Determine the [X, Y] coordinate at the center of the cell enclosing the given text.  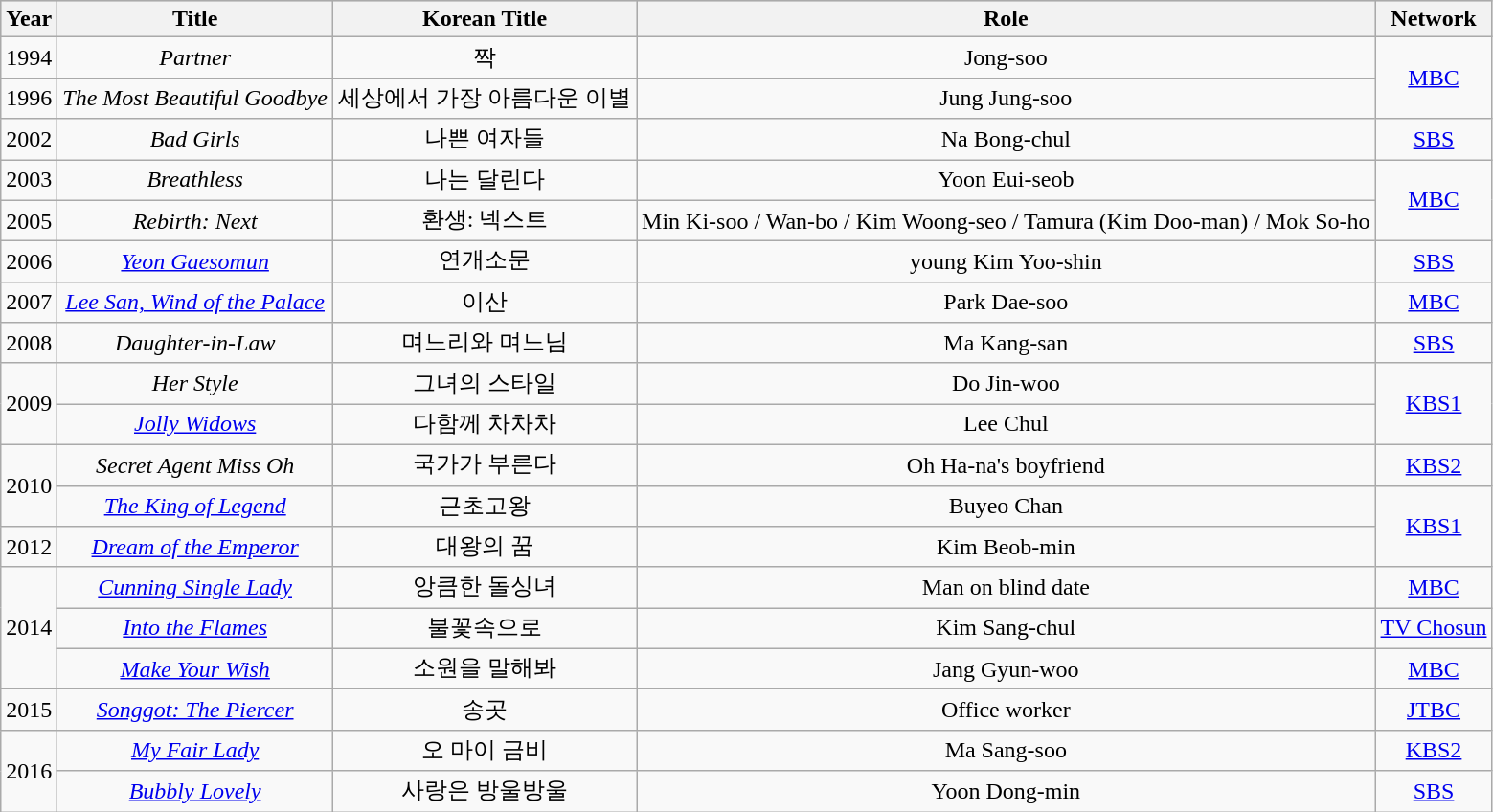
Kim Beob-min [1006, 548]
Into the Flames [195, 628]
며느리와 며느님 [485, 343]
Lee Chul [1006, 425]
2015 [29, 710]
Ma Sang-soo [1006, 751]
Min Ki-soo / Wan-bo / Kim Woong-seo / Tamura (Kim Doo-man) / Mok So-ho [1006, 220]
Lee San, Wind of the Palace [195, 303]
오 마이 금비 [485, 751]
TV Chosun [1434, 628]
나는 달린다 [485, 180]
2007 [29, 303]
Ma Kang-san [1006, 343]
Do Jin-woo [1006, 383]
Jang Gyun-woo [1006, 668]
Man on blind date [1006, 588]
Park Dae-soo [1006, 303]
Her Style [195, 383]
Rebirth: Next [195, 220]
송곳 [485, 710]
국가가 부른다 [485, 465]
사랑은 방울방울 [485, 791]
2002 [29, 140]
Bubbly Lovely [195, 791]
2009 [29, 404]
2006 [29, 262]
Yoon Dong-min [1006, 791]
Kim Sang-chul [1006, 628]
앙큼한 돌싱녀 [485, 588]
2005 [29, 220]
이산 [485, 303]
불꽃속으로 [485, 628]
1994 [29, 57]
Year [29, 19]
JTBC [1434, 710]
Bad Girls [195, 140]
My Fair Lady [195, 751]
Make Your Wish [195, 668]
2012 [29, 548]
The Most Beautiful Goodbye [195, 98]
Yeon Gaesomun [195, 262]
Songgot: The Piercer [195, 710]
Network [1434, 19]
Dream of the Emperor [195, 548]
Jung Jung-soo [1006, 98]
짝 [485, 57]
나쁜 여자들 [485, 140]
Role [1006, 19]
환생: 넥스트 [485, 220]
Breathless [195, 180]
Secret Agent Miss Oh [195, 465]
young Kim Yoo-shin [1006, 262]
소원을 말해봐 [485, 668]
Jolly Widows [195, 425]
다함께 차차차 [485, 425]
2016 [29, 770]
The King of Legend [195, 506]
2014 [29, 628]
대왕의 꿈 [485, 548]
Buyeo Chan [1006, 506]
세상에서 가장 아름다운 이별 [485, 98]
Oh Ha-na's boyfriend [1006, 465]
Office worker [1006, 710]
근초고왕 [485, 506]
Na Bong-chul [1006, 140]
Yoon Eui-seob [1006, 180]
2008 [29, 343]
Title [195, 19]
연개소문 [485, 262]
Korean Title [485, 19]
Cunning Single Lady [195, 588]
2010 [29, 485]
Daughter-in-Law [195, 343]
그녀의 스타일 [485, 383]
Jong-soo [1006, 57]
Partner [195, 57]
1996 [29, 98]
2003 [29, 180]
